Capture the cell that displays the provided text and extract its [x, y] central coordinate. 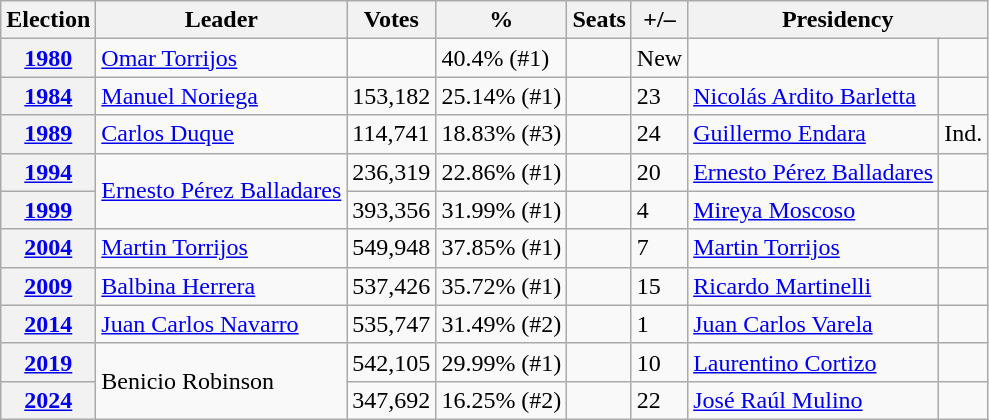
1 [659, 324]
29.99% (#1) [502, 362]
2024 [48, 400]
393,356 [392, 210]
4 [659, 210]
542,105 [392, 362]
1989 [48, 134]
37.85% (#1) [502, 248]
347,692 [392, 400]
18.83% (#3) [502, 134]
% [502, 20]
537,426 [392, 286]
Leader [222, 20]
Juan Carlos Varela [814, 324]
Votes [392, 20]
Seats [599, 20]
2009 [48, 286]
153,182 [392, 96]
7 [659, 248]
1999 [48, 210]
Presidency [838, 20]
Benicio Robinson [222, 381]
2019 [48, 362]
114,741 [392, 134]
Nicolás Ardito Barletta [814, 96]
Election [48, 20]
40.4% (#1) [502, 58]
2004 [48, 248]
1980 [48, 58]
22 [659, 400]
1994 [48, 172]
Ricardo Martinelli [814, 286]
Mireya Moscoso [814, 210]
Laurentino Cortizo [814, 362]
Omar Torrijos [222, 58]
25.14% (#1) [502, 96]
23 [659, 96]
31.49% (#2) [502, 324]
31.99% (#1) [502, 210]
20 [659, 172]
Manuel Noriega [222, 96]
1984 [48, 96]
22.86% (#1) [502, 172]
16.25% (#2) [502, 400]
José Raúl Mulino [814, 400]
15 [659, 286]
549,948 [392, 248]
Ind. [964, 134]
New [659, 58]
Carlos Duque [222, 134]
35.72% (#1) [502, 286]
+/– [659, 20]
24 [659, 134]
Guillermo Endara [814, 134]
Juan Carlos Navarro [222, 324]
Balbina Herrera [222, 286]
10 [659, 362]
236,319 [392, 172]
535,747 [392, 324]
2014 [48, 324]
